Extract the [X, Y] coordinate from the center of the cell holding the provided text.  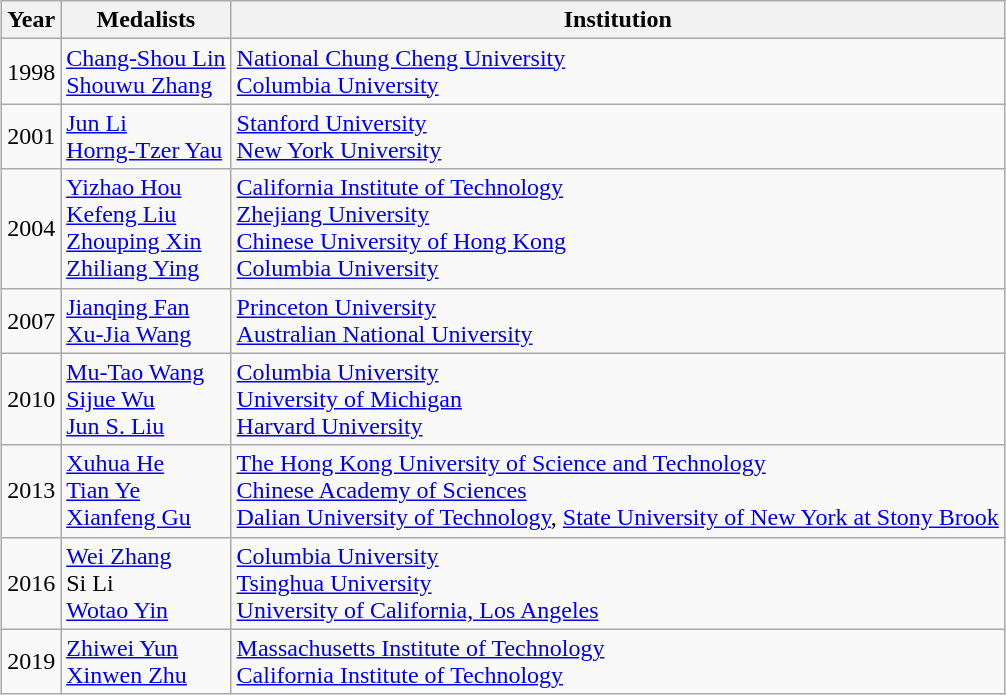
Chang-Shou LinShouwu Zhang [146, 72]
Jun LiHorng-Tzer Yau [146, 136]
2019 [32, 662]
Stanford UniversityNew York University [618, 136]
Medalists [146, 20]
Jianqing FanXu-Jia Wang [146, 320]
2007 [32, 320]
Zhiwei YunXinwen Zhu [146, 662]
Columbia UniversityUniversity of MichiganHarvard University [618, 399]
2004 [32, 228]
California Institute of TechnologyZhejiang UniversityChinese University of Hong KongColumbia University [618, 228]
2016 [32, 583]
Institution [618, 20]
Yizhao HouKefeng LiuZhouping XinZhiliang Ying [146, 228]
National Chung Cheng UniversityColumbia University [618, 72]
Mu-Tao WangSijue WuJun S. Liu [146, 399]
Wei ZhangSi LiWotao Yin [146, 583]
1998 [32, 72]
2001 [32, 136]
Massachusetts Institute of TechnologyCalifornia Institute of Technology [618, 662]
Xuhua HeTian YeXianfeng Gu [146, 491]
Princeton UniversityAustralian National University [618, 320]
Columbia UniversityTsinghua UniversityUniversity of California, Los Angeles [618, 583]
2013 [32, 491]
2010 [32, 399]
Year [32, 20]
